Return [X, Y] of the center of cell containing provided text 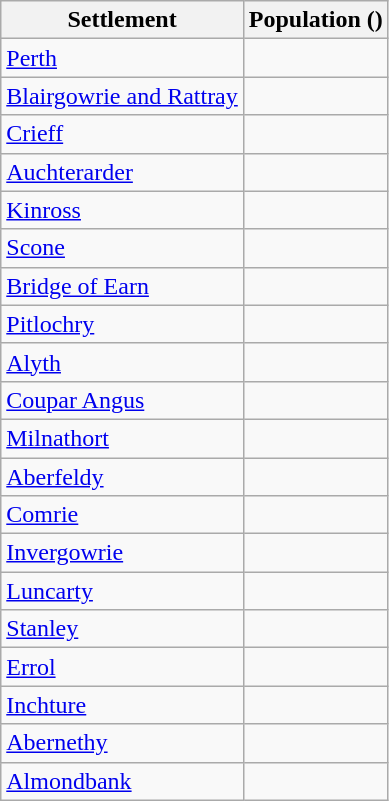
Alyth [122, 362]
Kinross [122, 210]
Stanley [122, 629]
Aberfeldy [122, 477]
Luncarty [122, 591]
Almondbank [122, 781]
Blairgowrie and Rattray [122, 96]
Auchterarder [122, 172]
Errol [122, 667]
Milnathort [122, 438]
Scone [122, 248]
Comrie [122, 515]
Crieff [122, 134]
Invergowrie [122, 553]
Perth [122, 58]
Population () [316, 20]
Inchture [122, 705]
Abernethy [122, 743]
Coupar Angus [122, 400]
Pitlochry [122, 324]
Settlement [122, 20]
Bridge of Earn [122, 286]
